Determine the (X, Y) coordinate at the center of the cell enclosing the given text.  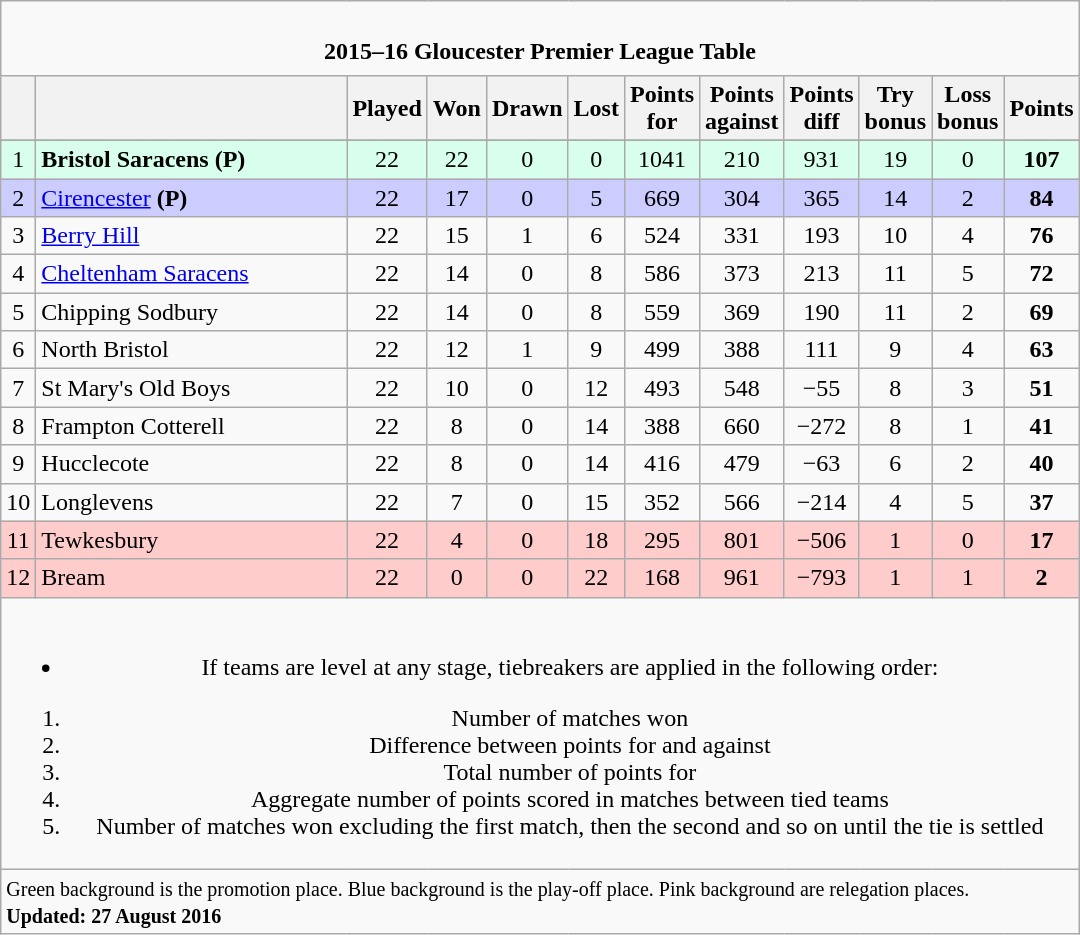
Longlevens (192, 502)
331 (742, 236)
Try bonus (895, 108)
−214 (822, 502)
Lost (596, 108)
Bream (192, 578)
369 (742, 312)
−272 (822, 426)
−506 (822, 540)
41 (1042, 426)
Berry Hill (192, 236)
548 (742, 388)
373 (742, 274)
Cheltenham Saracens (192, 274)
801 (742, 540)
84 (1042, 197)
Played (387, 108)
566 (742, 502)
Points (1042, 108)
111 (822, 350)
499 (662, 350)
69 (1042, 312)
Frampton Cotterell (192, 426)
168 (662, 578)
479 (742, 464)
−793 (822, 578)
Points for (662, 108)
Points against (742, 108)
352 (662, 502)
19 (895, 159)
295 (662, 540)
51 (1042, 388)
Green background is the promotion place. Blue background is the play-off place. Pink background are relegation places.Updated: 27 August 2016 (540, 902)
493 (662, 388)
193 (822, 236)
107 (1042, 159)
931 (822, 159)
Hucclecote (192, 464)
Drawn (527, 108)
365 (822, 197)
Tewkesbury (192, 540)
40 (1042, 464)
524 (662, 236)
Cirencester (P) (192, 197)
−55 (822, 388)
1041 (662, 159)
−63 (822, 464)
72 (1042, 274)
63 (1042, 350)
669 (662, 197)
Points diff (822, 108)
37 (1042, 502)
210 (742, 159)
St Mary's Old Boys (192, 388)
Loss bonus (968, 108)
660 (742, 426)
76 (1042, 236)
Chipping Sodbury (192, 312)
961 (742, 578)
213 (822, 274)
18 (596, 540)
416 (662, 464)
Won (456, 108)
586 (662, 274)
190 (822, 312)
559 (662, 312)
North Bristol (192, 350)
304 (742, 197)
Bristol Saracens (P) (192, 159)
